Locate the cell with the specified text and output its [x, y] center coordinate. 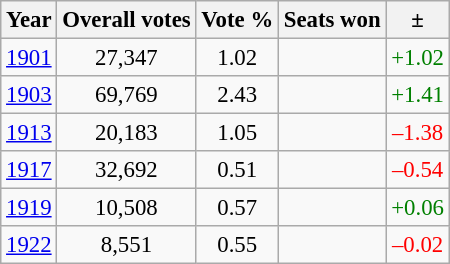
0.51 [238, 170]
27,347 [126, 58]
± [418, 20]
1917 [29, 170]
Year [29, 20]
–0.54 [418, 170]
69,769 [126, 95]
+0.06 [418, 208]
32,692 [126, 170]
0.57 [238, 208]
20,183 [126, 133]
–1.38 [418, 133]
–0.02 [418, 245]
1919 [29, 208]
8,551 [126, 245]
2.43 [238, 95]
1.05 [238, 133]
0.55 [238, 245]
Overall votes [126, 20]
1913 [29, 133]
1.02 [238, 58]
+1.41 [418, 95]
1903 [29, 95]
+1.02 [418, 58]
Seats won [332, 20]
1901 [29, 58]
Vote % [238, 20]
1922 [29, 245]
10,508 [126, 208]
